Identify which cell holds the provided text, then report its (X, Y) central coordinate. 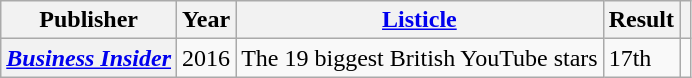
Listicle (420, 20)
Business Insider (89, 58)
17th (641, 58)
Publisher (89, 20)
The 19 biggest British YouTube stars (420, 58)
Year (206, 20)
Result (641, 20)
2016 (206, 58)
